Identify which cell holds the provided text, then report its [X, Y] central coordinate. 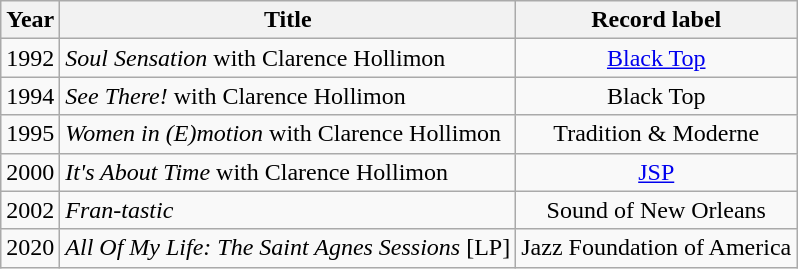
Soul Sensation with Clarence Hollimon [288, 58]
Year [30, 20]
Title [288, 20]
All Of My Life: The Saint Agnes Sessions [LP] [288, 248]
1995 [30, 134]
Sound of New Orleans [656, 210]
Record label [656, 20]
1992 [30, 58]
2002 [30, 210]
Fran-tastic [288, 210]
See There! with Clarence Hollimon [288, 96]
JSP [656, 172]
2020 [30, 248]
1994 [30, 96]
Women in (E)motion with Clarence Hollimon [288, 134]
Tradition & Moderne [656, 134]
Jazz Foundation of America [656, 248]
It's About Time with Clarence Hollimon [288, 172]
2000 [30, 172]
